Return the [x, y] coordinate for the center point of the cell that contains the specified text.  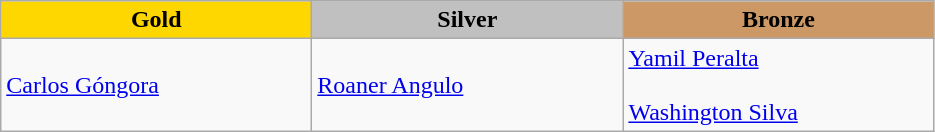
Silver [468, 20]
Gold [156, 20]
Carlos Góngora [156, 85]
Yamil PeraltaWashington Silva [778, 85]
Roaner Angulo [468, 85]
Bronze [778, 20]
